Detect which cell encompasses the target text, then output its (x, y) center coordinate. 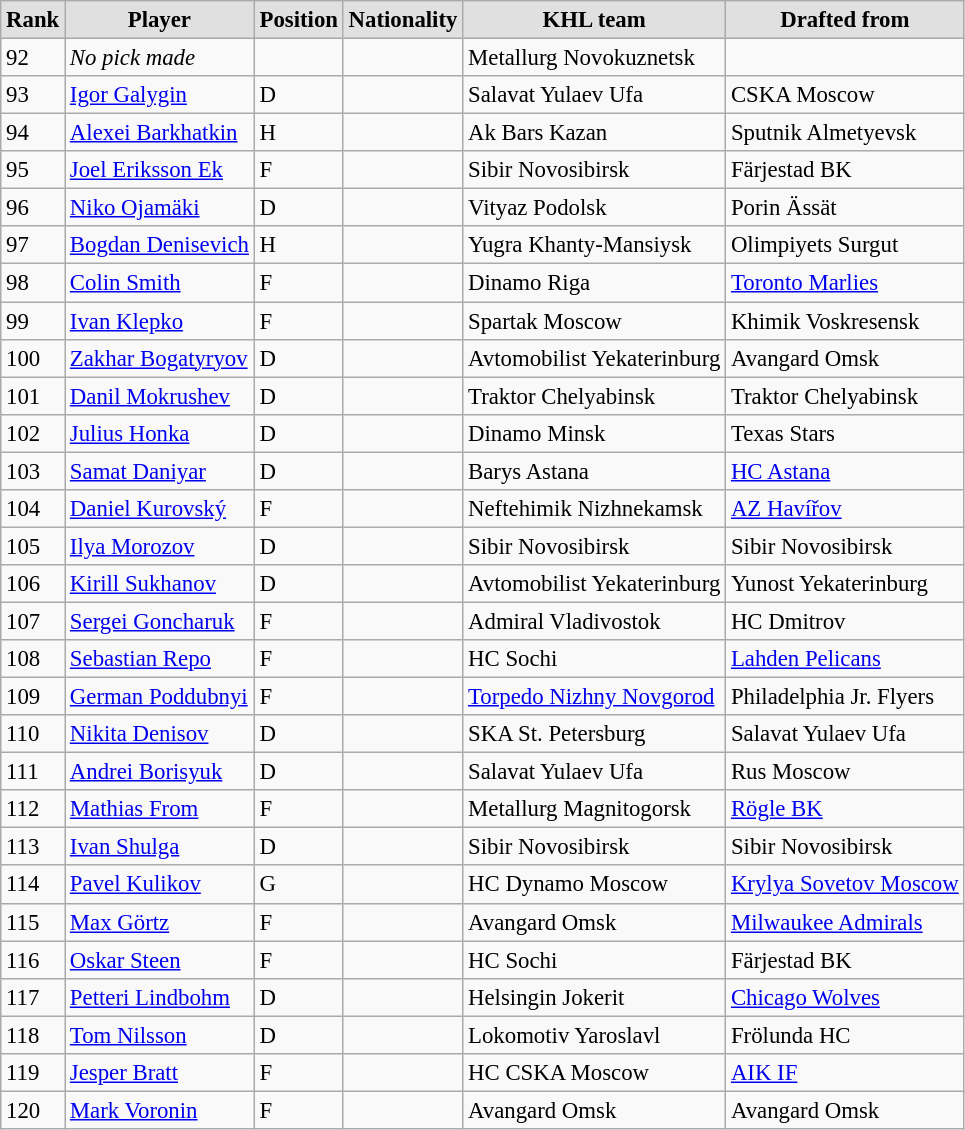
Joel Eriksson Ek (160, 170)
Yugra Khanty-Mansiysk (594, 245)
No pick made (160, 58)
Metallurg Magnitogorsk (594, 809)
Spartak Moscow (594, 321)
111 (33, 772)
Rögle BK (845, 809)
Danil Mokrushev (160, 396)
Texas Stars (845, 433)
Ilya Morozov (160, 546)
118 (33, 1035)
104 (33, 509)
Dinamo Riga (594, 283)
Mark Voronin (160, 1110)
Philadelphia Jr. Flyers (845, 697)
Krylya Sovetov Moscow (845, 885)
119 (33, 1073)
120 (33, 1110)
KHL team (594, 20)
Nikita Denisov (160, 734)
Ivan Klepko (160, 321)
Max Görtz (160, 922)
AZ Havířov (845, 509)
98 (33, 283)
116 (33, 960)
AIK IF (845, 1073)
Milwaukee Admirals (845, 922)
Chicago Wolves (845, 997)
94 (33, 133)
Drafted from (845, 20)
Kirill Sukhanov (160, 584)
Khimik Voskresensk (845, 321)
Vityaz Podolsk (594, 208)
114 (33, 885)
Barys Astana (594, 471)
Position (298, 20)
107 (33, 621)
113 (33, 847)
Zakhar Bogatyryov (160, 358)
Player (160, 20)
Torpedo Nizhny Novgorod (594, 697)
G (298, 885)
Helsingin Jokerit (594, 997)
HC Astana (845, 471)
101 (33, 396)
99 (33, 321)
110 (33, 734)
Julius Honka (160, 433)
CSKA Moscow (845, 95)
HC Dmitrov (845, 621)
Sebastian Repo (160, 659)
SKA St. Petersburg (594, 734)
Admiral Vladivostok (594, 621)
117 (33, 997)
Toronto Marlies (845, 283)
Petteri Lindbohm (160, 997)
102 (33, 433)
Daniel Kurovský (160, 509)
105 (33, 546)
Mathias From (160, 809)
92 (33, 58)
Sergei Goncharuk (160, 621)
100 (33, 358)
Bogdan Denisevich (160, 245)
Metallurg Novokuznetsk (594, 58)
Pavel Kulikov (160, 885)
Andrei Borisyuk (160, 772)
Rank (33, 20)
93 (33, 95)
95 (33, 170)
108 (33, 659)
Dinamo Minsk (594, 433)
Ak Bars Kazan (594, 133)
Colin Smith (160, 283)
Frölunda HC (845, 1035)
Jesper Bratt (160, 1073)
Niko Ojamäki (160, 208)
Olimpiyets Surgut (845, 245)
103 (33, 471)
Sputnik Almetyevsk (845, 133)
Igor Galygin (160, 95)
Neftehimik Nizhnekamsk (594, 509)
Lokomotiv Yaroslavl (594, 1035)
Rus Moscow (845, 772)
109 (33, 697)
Alexei Barkhatkin (160, 133)
97 (33, 245)
115 (33, 922)
Tom Nilsson (160, 1035)
HC CSKA Moscow (594, 1073)
German Poddubnyi (160, 697)
106 (33, 584)
Samat Daniyar (160, 471)
96 (33, 208)
Porin Ässät (845, 208)
Oskar Steen (160, 960)
Yunost Yekaterinburg (845, 584)
Ivan Shulga (160, 847)
112 (33, 809)
HC Dynamo Moscow (594, 885)
Nationality (402, 20)
Lahden Pelicans (845, 659)
